Identify which cell holds the provided text, then report its [x, y] central coordinate. 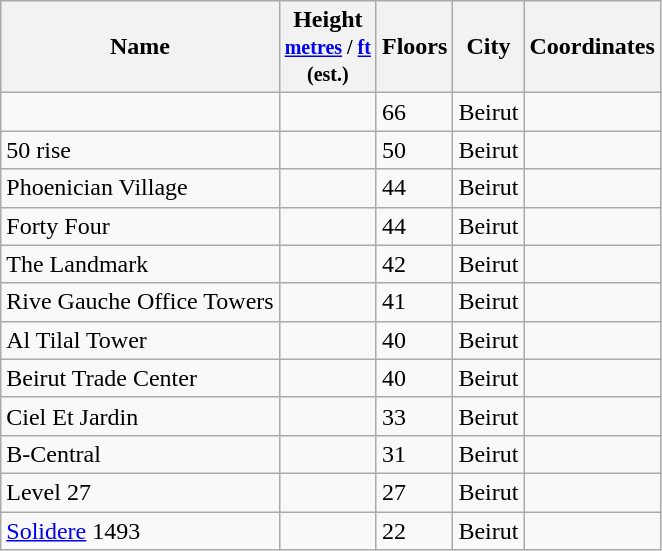
Rive Gauche Office Towers [140, 302]
Level 27 [140, 492]
B-Central [140, 454]
Ciel Et Jardin [140, 416]
50 [414, 150]
Phoenician Village [140, 188]
Forty Four [140, 226]
22 [414, 531]
Name [140, 47]
Solidere 1493 [140, 531]
Heightmetres / ft(est.) [328, 47]
Beirut Trade Center [140, 378]
31 [414, 454]
27 [414, 492]
Coordinates [592, 47]
41 [414, 302]
33 [414, 416]
Floors [414, 47]
66 [414, 112]
42 [414, 264]
Al Tilal Tower [140, 340]
50 rise [140, 150]
The Landmark [140, 264]
City [488, 47]
